Locate the cell with the specified text and output its [x, y] center coordinate. 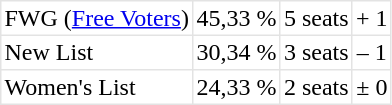
– 1 [372, 52]
24,33 % [236, 86]
5 seats [316, 18]
Women's List [97, 86]
30,34 % [236, 52]
New List [97, 52]
FWG (Free Voters) [97, 18]
3 seats [316, 52]
+ 1 [372, 18]
± 0 [372, 86]
2 seats [316, 86]
45,33 % [236, 18]
